Locate the cell with the specified text and output its (X, Y) center coordinate. 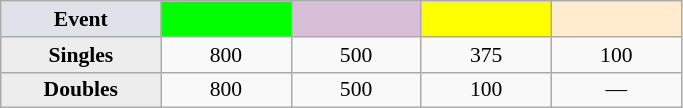
— (616, 90)
375 (486, 55)
Event (81, 19)
Doubles (81, 90)
Singles (81, 55)
